From the cell containing the given text, extract its center point as (X, Y) coordinate. 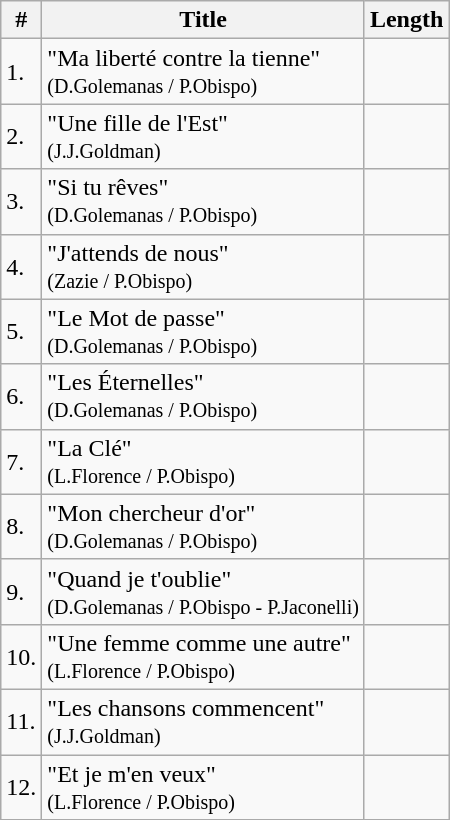
9. (22, 592)
Title (204, 20)
"Mon chercheur d'or" (D.Golemanas / P.Obispo) (204, 526)
7. (22, 462)
1. (22, 72)
"Si tu rêves" (D.Golemanas / P.Obispo) (204, 202)
"Et je m'en veux" (L.Florence / P.Obispo) (204, 786)
2. (22, 136)
"La Clé" (L.Florence / P.Obispo) (204, 462)
12. (22, 786)
"Ma liberté contre la tienne" (D.Golemanas / P.Obispo) (204, 72)
"Les chansons commencent" (J.J.Goldman) (204, 722)
6. (22, 396)
5. (22, 332)
"Le Mot de passe" (D.Golemanas / P.Obispo) (204, 332)
# (22, 20)
3. (22, 202)
11. (22, 722)
"Les Éternelles" (D.Golemanas / P.Obispo) (204, 396)
"Une fille de l'Est" (J.J.Goldman) (204, 136)
8. (22, 526)
Length (406, 20)
"Quand je t'oublie" (D.Golemanas / P.Obispo - P.Jaconelli) (204, 592)
"Une femme comme une autre" (L.Florence / P.Obispo) (204, 656)
4. (22, 266)
10. (22, 656)
"J'attends de nous" (Zazie / P.Obispo) (204, 266)
